Return the [x, y] coordinate for the center point of the cell that contains the specified text.  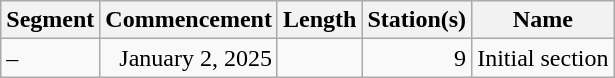
January 2, 2025 [189, 58]
Name [543, 20]
Segment [50, 20]
Initial section [543, 58]
Length [319, 20]
Commencement [189, 20]
– [50, 58]
Station(s) [417, 20]
9 [417, 58]
